Locate the cell with the specified text and output its [x, y] center coordinate. 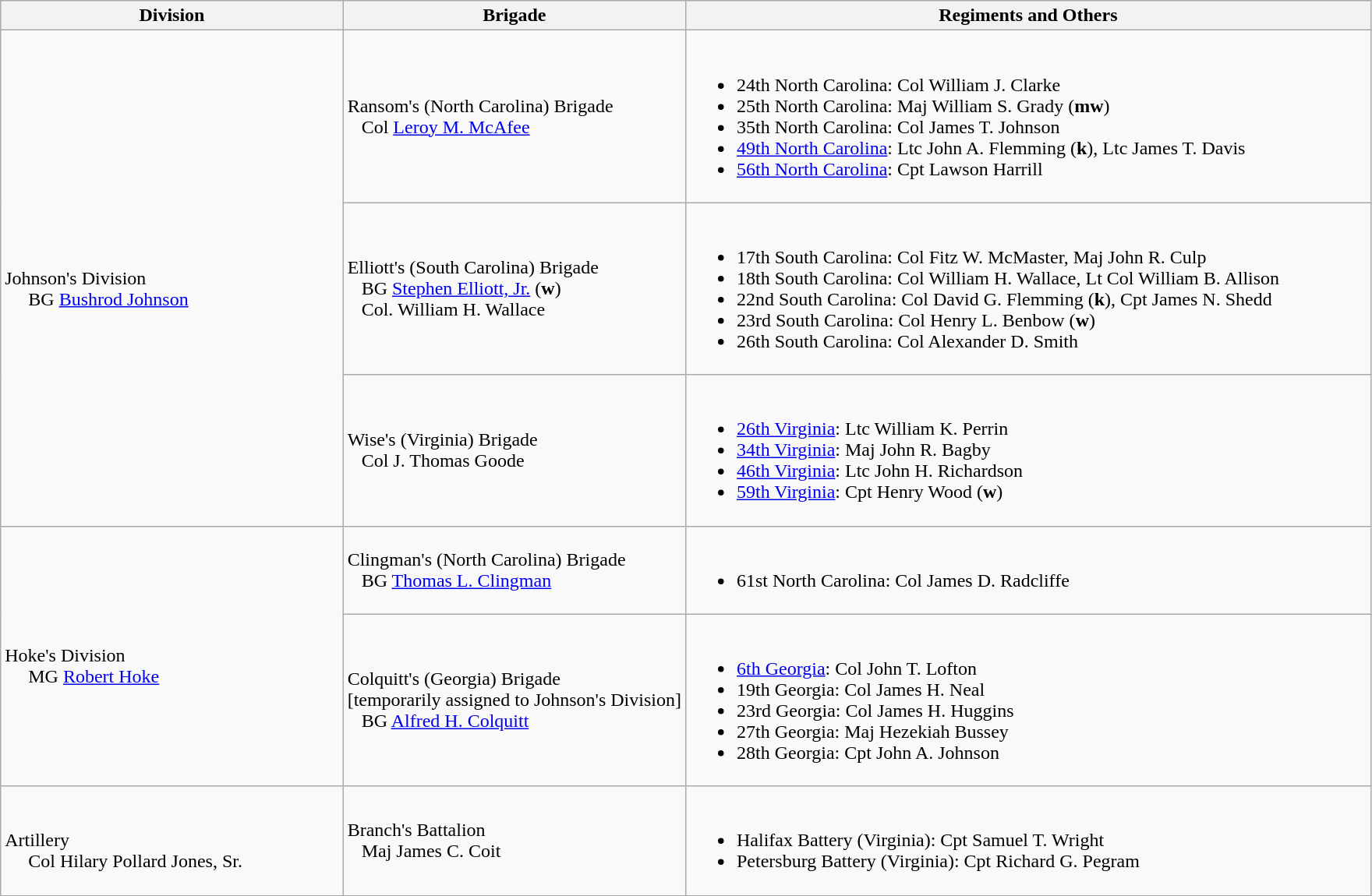
Clingman's (North Carolina) Brigade BG Thomas L. Clingman [514, 570]
Artillery Col Hilary Pollard Jones, Sr. [171, 841]
Wise's (Virginia) Brigade Col J. Thomas Goode [514, 450]
Johnson's Division BG Bushrod Johnson [171, 278]
Hoke's Division MG Robert Hoke [171, 656]
26th Virginia: Ltc William K. Perrin34th Virginia: Maj John R. Bagby46th Virginia: Ltc John H. Richardson59th Virginia: Cpt Henry Wood (w) [1027, 450]
Elliott's (South Carolina) Brigade BG Stephen Elliott, Jr. (w) Col. William H. Wallace [514, 288]
Regiments and Others [1027, 16]
Branch's Battalion Maj James C. Coit [514, 841]
Colquitt's (Georgia) Brigade[temporarily assigned to Johnson's Division] BG Alfred H. Colquitt [514, 700]
Halifax Battery (Virginia): Cpt Samuel T. WrightPetersburg Battery (Virginia): Cpt Richard G. Pegram [1027, 841]
61st North Carolina: Col James D. Radcliffe [1027, 570]
Ransom's (North Carolina) Brigade Col Leroy M. McAfee [514, 117]
Division [171, 16]
Brigade [514, 16]
